From the cell containing the given text, extract its center point as (x, y) coordinate. 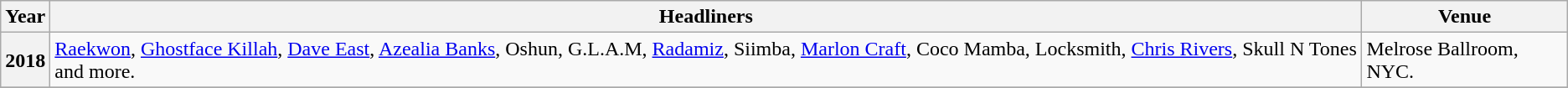
Year (25, 17)
Melrose Ballroom, NYC. (1464, 60)
Headliners (706, 17)
Venue (1464, 17)
2018 (25, 60)
